Provide the (X, Y) coordinate of the cell's center where the given text is located.  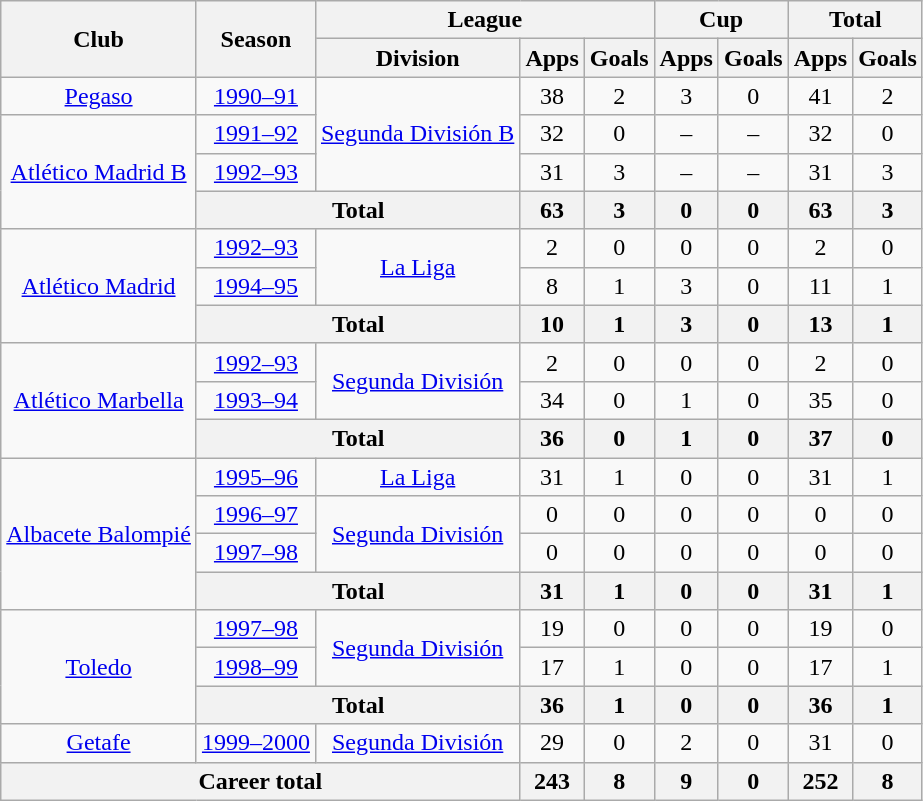
Career total (260, 781)
243 (552, 781)
1990–91 (256, 96)
Club (99, 39)
Atlético Madrid B (99, 172)
1998–99 (256, 667)
Division (417, 58)
Cup (721, 20)
13 (820, 324)
1993–94 (256, 400)
League (484, 20)
Getafe (99, 743)
1991–92 (256, 134)
1994–95 (256, 286)
29 (552, 743)
35 (820, 400)
Segunda División B (417, 134)
Pegaso (99, 96)
Atlético Marbella (99, 400)
1996–97 (256, 515)
252 (820, 781)
Atlético Madrid (99, 286)
34 (552, 400)
Albacete Balompié (99, 534)
1995–96 (256, 477)
Toledo (99, 667)
Season (256, 39)
9 (686, 781)
37 (820, 438)
41 (820, 96)
1999–2000 (256, 743)
10 (552, 324)
11 (820, 286)
38 (552, 96)
